Locate the cell with the specified text and output its [x, y] center coordinate. 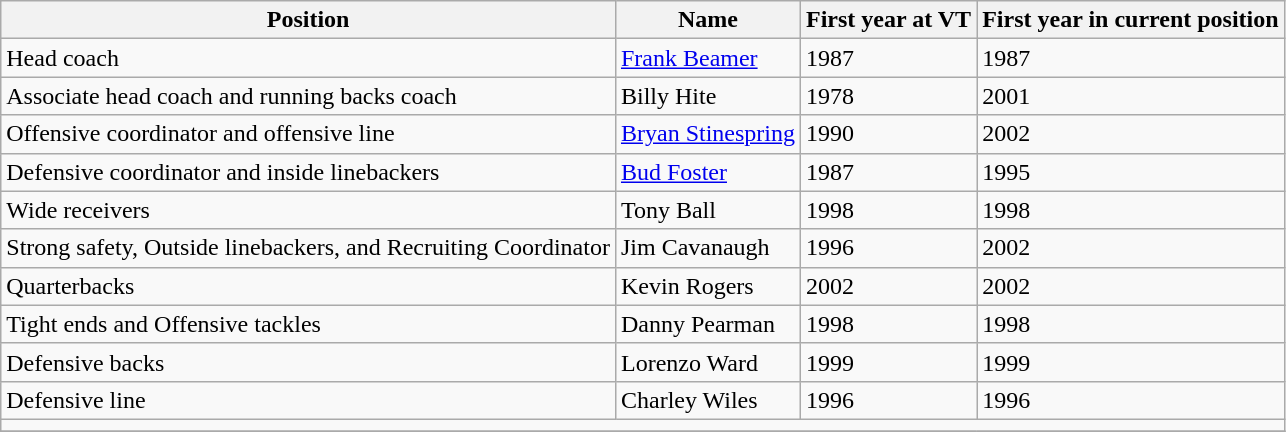
Defensive backs [308, 362]
Defensive coordinator and inside linebackers [308, 172]
Head coach [308, 58]
1995 [1131, 172]
Charley Wiles [708, 400]
Quarterbacks [308, 286]
Frank Beamer [708, 58]
Wide receivers [308, 210]
Tight ends and Offensive tackles [308, 324]
First year at VT [889, 20]
Danny Pearman [708, 324]
Billy Hite [708, 96]
Offensive coordinator and offensive line [308, 134]
Tony Ball [708, 210]
Strong safety, Outside linebackers, and Recruiting Coordinator [308, 248]
Defensive line [308, 400]
1990 [889, 134]
Bud Foster [708, 172]
Lorenzo Ward [708, 362]
Position [308, 20]
1978 [889, 96]
Bryan Stinespring [708, 134]
Jim Cavanaugh [708, 248]
First year in current position [1131, 20]
2001 [1131, 96]
Kevin Rogers [708, 286]
Name [708, 20]
Associate head coach and running backs coach [308, 96]
